Scan for the cell matching the given text and deliver its (X, Y) coordinate at center. 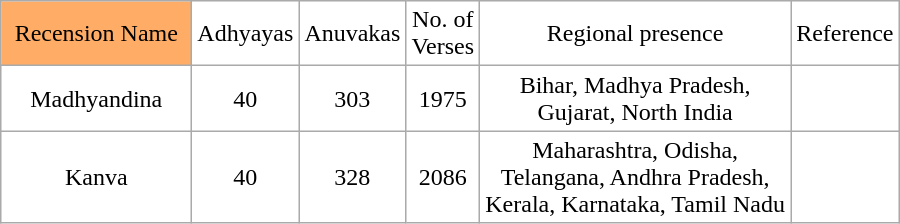
Kanva (96, 177)
1975 (443, 98)
2086 (443, 177)
328 (352, 177)
Madhyandina (96, 98)
Regional presence (636, 34)
Recension Name (96, 34)
Adhyayas (246, 34)
No. of Verses (443, 34)
Bihar, Madhya Pradesh, Gujarat, North India (636, 98)
Reference (845, 34)
Anuvakas (352, 34)
303 (352, 98)
Maharashtra, Odisha, Telangana, Andhra Pradesh, Kerala, Karnataka, Tamil Nadu (636, 177)
